Return [x, y] of the center of cell containing provided text 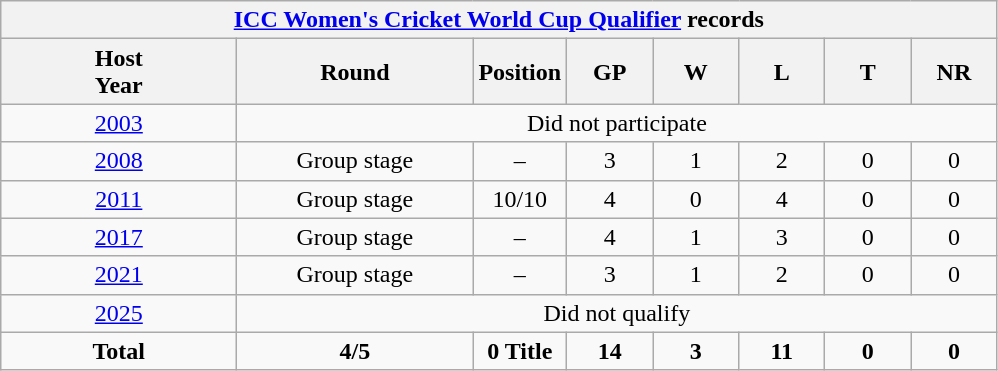
ICC Women's Cricket World Cup Qualifier records [499, 20]
GP [610, 72]
Did not participate [617, 123]
2008 [119, 161]
L [782, 72]
NR [954, 72]
Total [119, 351]
2003 [119, 123]
Did not qualify [617, 313]
2025 [119, 313]
Position [520, 72]
2017 [119, 237]
10/10 [520, 199]
4/5 [355, 351]
T [868, 72]
2011 [119, 199]
14 [610, 351]
HostYear [119, 72]
0 Title [520, 351]
Round [355, 72]
11 [782, 351]
W [696, 72]
2021 [119, 275]
